Scan for the cell matching the given text and deliver its [x, y] coordinate at center. 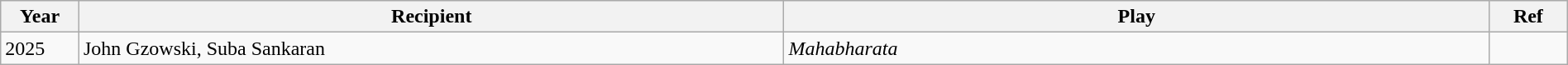
Ref [1528, 17]
Mahabharata [1136, 48]
Play [1136, 17]
2025 [40, 48]
Year [40, 17]
Recipient [432, 17]
John Gzowski, Suba Sankaran [432, 48]
